Extract the (x, y) coordinate from the center of the cell holding the provided text.  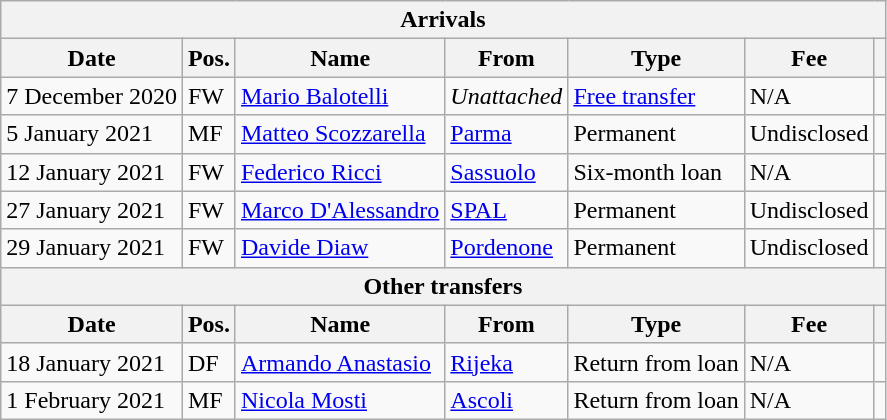
18 January 2021 (92, 362)
5 January 2021 (92, 134)
Parma (506, 134)
Rijeka (506, 362)
27 January 2021 (92, 210)
7 December 2020 (92, 96)
12 January 2021 (92, 172)
1 February 2021 (92, 400)
Sassuolo (506, 172)
Federico Ricci (340, 172)
Marco D'Alessandro (340, 210)
29 January 2021 (92, 248)
SPAL (506, 210)
Armando Anastasio (340, 362)
Nicola Mosti (340, 400)
Other transfers (443, 286)
Six-month loan (656, 172)
Arrivals (443, 20)
Pordenone (506, 248)
Ascoli (506, 400)
Matteo Scozzarella (340, 134)
Unattached (506, 96)
Mario Balotelli (340, 96)
DF (208, 362)
Davide Diaw (340, 248)
Free transfer (656, 96)
